Capture the cell that displays the provided text and extract its [X, Y] central coordinate. 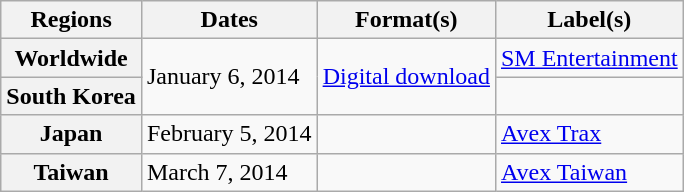
Japan [72, 134]
Format(s) [406, 20]
Label(s) [589, 20]
Dates [229, 20]
Digital download [406, 77]
Avex Trax [589, 134]
South Korea [72, 96]
February 5, 2014 [229, 134]
Worldwide [72, 58]
Avex Taiwan [589, 172]
SM Entertainment [589, 58]
March 7, 2014 [229, 172]
Taiwan [72, 172]
Regions [72, 20]
January 6, 2014 [229, 77]
